Scan for the cell matching the given text and deliver its [X, Y] coordinate at center. 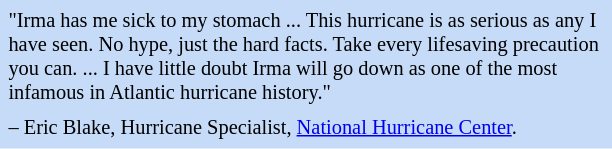
– Eric Blake, Hurricane Specialist, National Hurricane Center. [306, 128]
